Output the (x, y) coordinate of the center of the cell containing the given text.  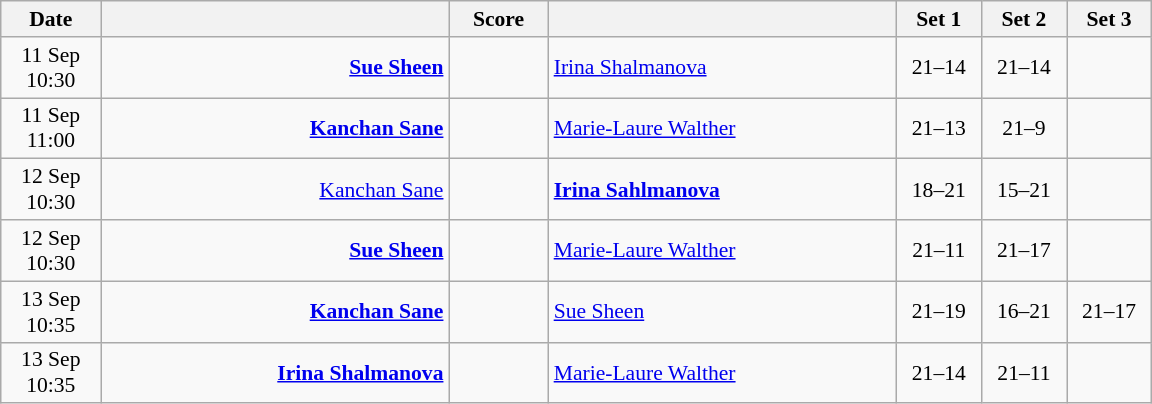
16–21 (1024, 312)
Set 2 (1024, 19)
11 Sep11:00 (51, 128)
18–21 (938, 190)
21–13 (938, 128)
21–9 (1024, 128)
15–21 (1024, 190)
11 Sep10:30 (51, 68)
Date (51, 19)
Set 3 (1108, 19)
Set 1 (938, 19)
21–19 (938, 312)
Score (498, 19)
Irina Sahlmanova (723, 190)
